Return [X, Y] of the center of cell containing provided text 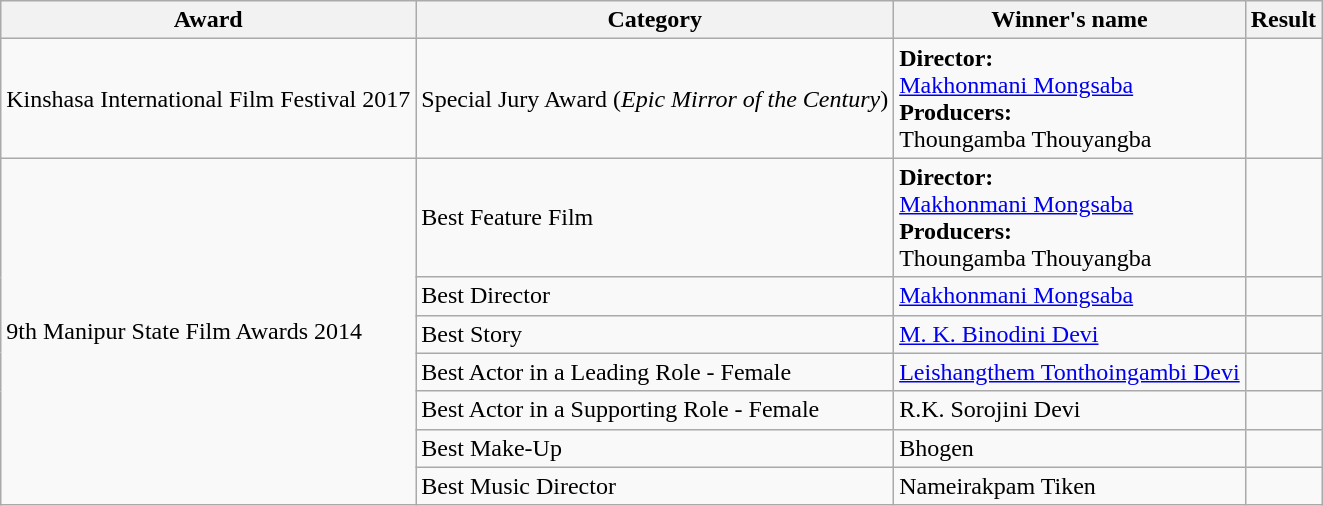
Best Story [655, 334]
M. K. Binodini Devi [1070, 334]
R.K. Sorojini Devi [1070, 410]
Leishangthem Tonthoingambi Devi [1070, 372]
Nameirakpam Tiken [1070, 486]
Best Actor in a Supporting Role - Female [655, 410]
Makhonmani Mongsaba [1070, 296]
Best Make-Up [655, 448]
Special Jury Award (Epic Mirror of the Century) [655, 98]
Kinshasa International Film Festival 2017 [208, 98]
Category [655, 20]
9th Manipur State Film Awards 2014 [208, 332]
Result [1283, 20]
Bhogen [1070, 448]
Best Music Director [655, 486]
Best Feature Film [655, 218]
Best Director [655, 296]
Award [208, 20]
Best Actor in a Leading Role - Female [655, 372]
Winner's name [1070, 20]
